Determine the (x, y) coordinate at the center of the cell enclosing the given text.  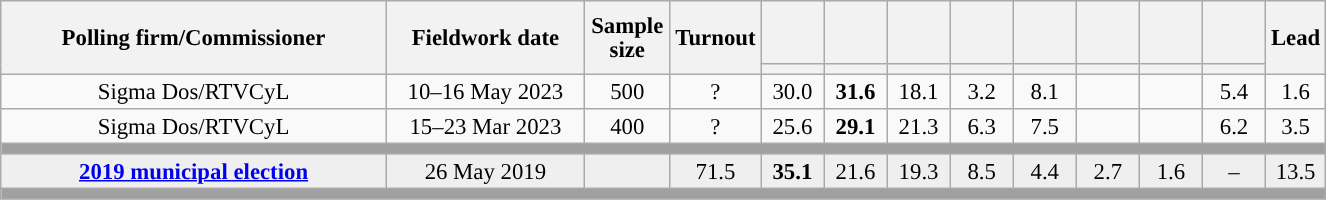
7.5 (1044, 126)
21.6 (856, 172)
4.4 (1044, 172)
Turnout (716, 38)
18.1 (918, 92)
21.3 (918, 126)
500 (627, 92)
Fieldwork date (485, 38)
35.1 (792, 172)
2.7 (1108, 172)
31.6 (856, 92)
6.2 (1234, 126)
25.6 (792, 126)
Sample size (627, 38)
5.4 (1234, 92)
30.0 (792, 92)
3.2 (982, 92)
– (1234, 172)
10–16 May 2023 (485, 92)
26 May 2019 (485, 172)
15–23 Mar 2023 (485, 126)
Polling firm/Commissioner (194, 38)
71.5 (716, 172)
8.5 (982, 172)
6.3 (982, 126)
3.5 (1296, 126)
29.1 (856, 126)
2019 municipal election (194, 172)
Lead (1296, 38)
13.5 (1296, 172)
19.3 (918, 172)
400 (627, 126)
8.1 (1044, 92)
